Return the [x, y] coordinate for the center point of the cell that contains the specified text.  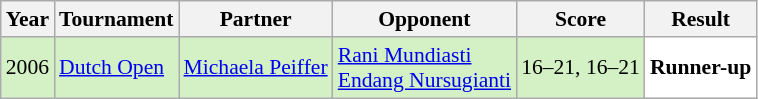
Tournament [116, 19]
Partner [256, 19]
2006 [28, 68]
Michaela Peiffer [256, 68]
Result [700, 19]
Year [28, 19]
Dutch Open [116, 68]
16–21, 16–21 [580, 68]
Score [580, 19]
Runner-up [700, 68]
Rani Mundiasti Endang Nursugianti [424, 68]
Opponent [424, 19]
